Detect which cell encompasses the target text, then output its (x, y) center coordinate. 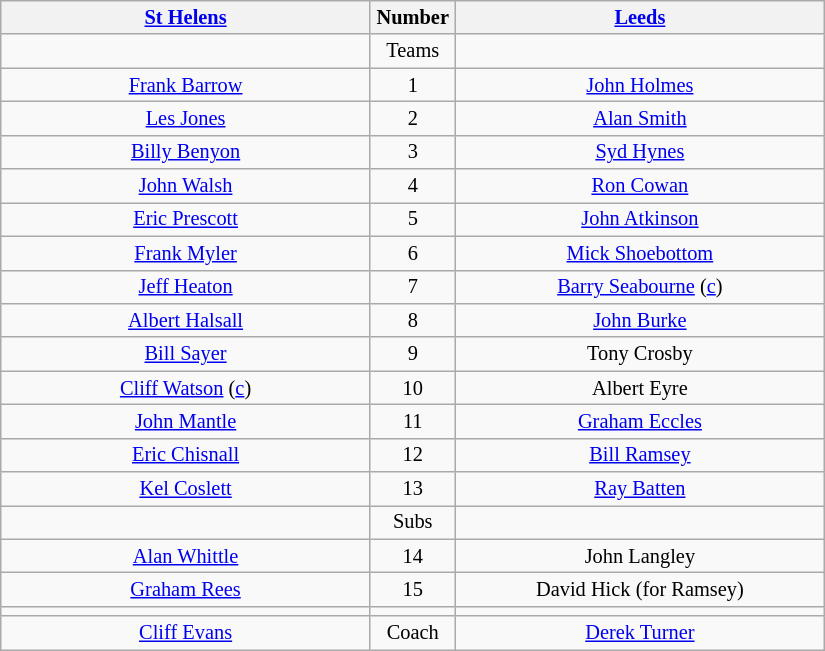
11 (412, 421)
St Helens (186, 17)
Albert Eyre (640, 388)
Bill Ramsey (640, 455)
5 (412, 219)
David Hick (for Ramsey) (640, 589)
Cliff Evans (186, 633)
Barry Seabourne (c) (640, 287)
John Burke (640, 320)
Number (412, 17)
Ray Batten (640, 489)
Leeds (640, 17)
4 (412, 186)
John Holmes (640, 85)
Syd Hynes (640, 152)
Frank Barrow (186, 85)
Derek Turner (640, 633)
Coach (412, 633)
Graham Rees (186, 589)
Eric Prescott (186, 219)
10 (412, 388)
14 (412, 556)
Cliff Watson (c) (186, 388)
John Atkinson (640, 219)
Billy Benyon (186, 152)
Jeff Heaton (186, 287)
8 (412, 320)
1 (412, 85)
John Langley (640, 556)
Subs (412, 522)
Frank Myler (186, 253)
9 (412, 354)
Bill Sayer (186, 354)
2 (412, 118)
Alan Whittle (186, 556)
3 (412, 152)
Les Jones (186, 118)
6 (412, 253)
Teams (412, 51)
Ron Cowan (640, 186)
John Walsh (186, 186)
Graham Eccles (640, 421)
13 (412, 489)
Mick Shoebottom (640, 253)
7 (412, 287)
12 (412, 455)
Alan Smith (640, 118)
Tony Crosby (640, 354)
Kel Coslett (186, 489)
Eric Chisnall (186, 455)
15 (412, 589)
Albert Halsall (186, 320)
John Mantle (186, 421)
